Locate the cell with the specified text and output its [X, Y] center coordinate. 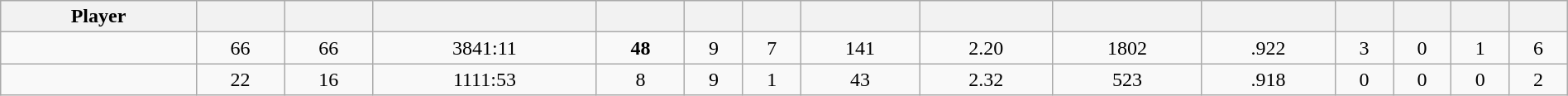
523 [1127, 79]
141 [860, 48]
1111:53 [485, 79]
8 [640, 79]
Player [99, 17]
1802 [1127, 48]
43 [860, 79]
2 [1538, 79]
22 [240, 79]
2.20 [987, 48]
.918 [1269, 79]
2.32 [987, 79]
7 [772, 48]
48 [640, 48]
.922 [1269, 48]
6 [1538, 48]
16 [329, 79]
3 [1364, 48]
3841:11 [485, 48]
